For the text-containing cell, return its midpoint in [x, y] coordinate format. 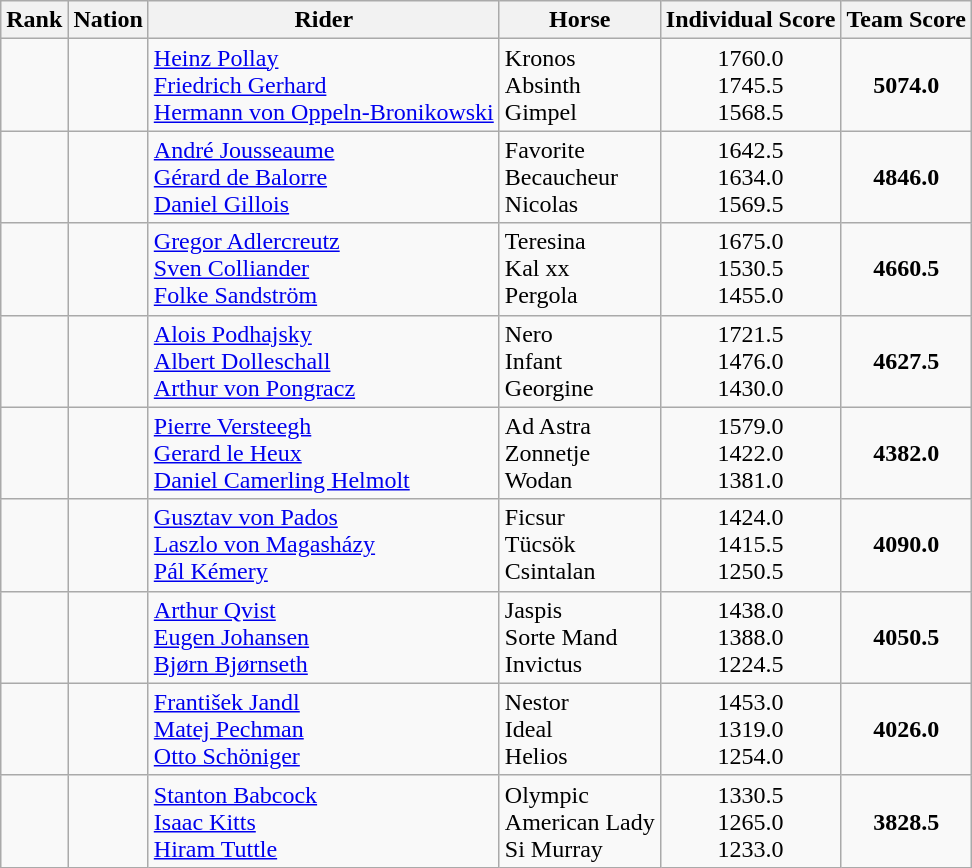
1642.5 1634.0 1569.5 [750, 177]
Favorite Becaucheur Nicolas [580, 177]
1675.0 1530.5 1455.0 [750, 269]
Stanton Babcock Isaac Kitts Hiram Tuttle [324, 821]
Alois Podhajsky Albert Dolleschall Arthur von Pongracz [324, 361]
Gusztav von Pados Laszlo von Magasházy Pál Kémery [324, 545]
1721.5 1476.0 1430.0 [750, 361]
Gregor Adlercreutz Sven Colliander Folke Sandström [324, 269]
1760.0 1745.5 1568.5 [750, 85]
Individual Score [750, 20]
4846.0 [906, 177]
Nero Infant Georgine [580, 361]
4627.5 [906, 361]
Heinz Pollay Friedrich Gerhard Hermann von Oppeln-Bronikowski [324, 85]
1453.0 1319.0 1254.0 [750, 729]
4382.0 [906, 453]
5074.0 [906, 85]
Team Score [906, 20]
4090.0 [906, 545]
1330.5 1265.0 1233.0 [750, 821]
Pierre Versteegh Gerard le Heux Daniel Camerling Helmolt [324, 453]
Rank [34, 20]
André Jousseaume Gérard de Balorre Daniel Gillois [324, 177]
Teresina Kal xx Pergola [580, 269]
Ad Astra Zonnetje Wodan [580, 453]
1579.0 1422.0 1381.0 [750, 453]
4050.5 [906, 637]
1438.0 1388.0 1224.5 [750, 637]
Rider [324, 20]
4026.0 [906, 729]
1424.0 1415.5 1250.5 [750, 545]
Horse [580, 20]
Nestor Ideal Helios [580, 729]
Kronos Absinth Gimpel [580, 85]
Olympic American Lady Si Murray [580, 821]
Nation [108, 20]
Jaspis Sorte Mand Invictus [580, 637]
3828.5 [906, 821]
František Jandl Matej Pechman Otto Schöniger [324, 729]
Arthur Qvist Eugen Johansen Bjørn Bjørnseth [324, 637]
4660.5 [906, 269]
Ficsur Tücsök Csintalan [580, 545]
